Determine the [X, Y] coordinate at the center of the cell enclosing the given text.  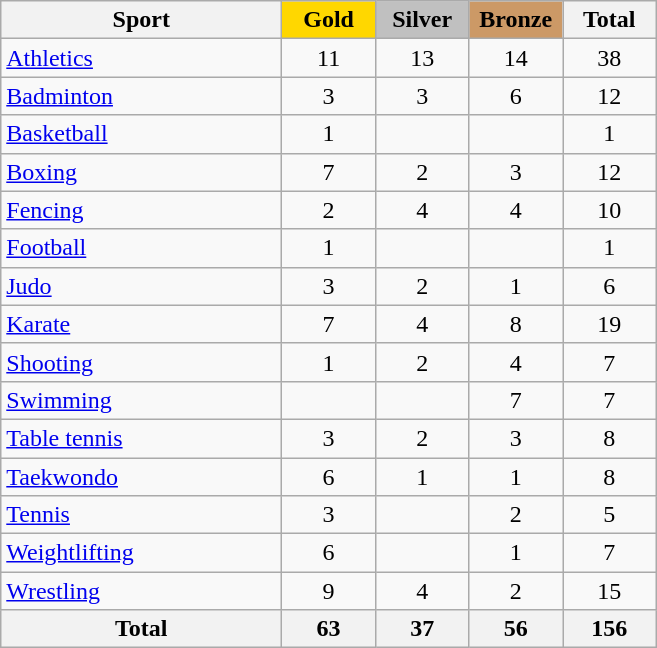
Sport [142, 20]
Bronze [516, 20]
10 [609, 210]
Athletics [142, 58]
Wrestling [142, 591]
Taekwondo [142, 477]
Judo [142, 286]
Weightlifting [142, 553]
15 [609, 591]
Karate [142, 324]
63 [329, 629]
13 [422, 58]
9 [329, 591]
Tennis [142, 515]
Table tennis [142, 438]
19 [609, 324]
38 [609, 58]
Silver [422, 20]
Swimming [142, 400]
Fencing [142, 210]
14 [516, 58]
Badminton [142, 96]
Football [142, 248]
Boxing [142, 172]
Basketball [142, 134]
11 [329, 58]
56 [516, 629]
156 [609, 629]
37 [422, 629]
Gold [329, 20]
Shooting [142, 362]
5 [609, 515]
